Return (X, Y) of the center of cell containing provided text 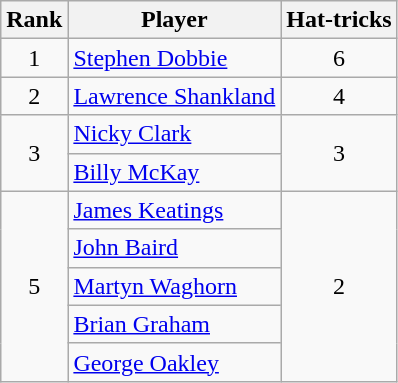
George Oakley (174, 362)
John Baird (174, 248)
Nicky Clark (174, 134)
Billy McKay (174, 172)
5 (34, 286)
6 (339, 58)
Hat-tricks (339, 20)
1 (34, 58)
Martyn Waghorn (174, 286)
Player (174, 20)
4 (339, 96)
James Keatings (174, 210)
Brian Graham (174, 324)
Lawrence Shankland (174, 96)
Rank (34, 20)
Stephen Dobbie (174, 58)
